Return the (X, Y) coordinate for the center point of the cell that contains the specified text.  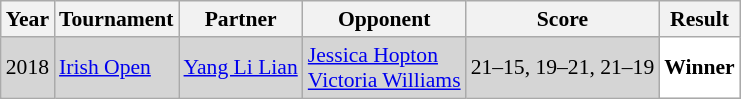
Partner (241, 19)
Score (563, 19)
Yang Li Lian (241, 68)
Result (700, 19)
Irish Open (116, 68)
21–15, 19–21, 21–19 (563, 68)
2018 (28, 68)
Opponent (384, 19)
Winner (700, 68)
Year (28, 19)
Tournament (116, 19)
Jessica Hopton Victoria Williams (384, 68)
